Capture the cell that displays the provided text and extract its [x, y] central coordinate. 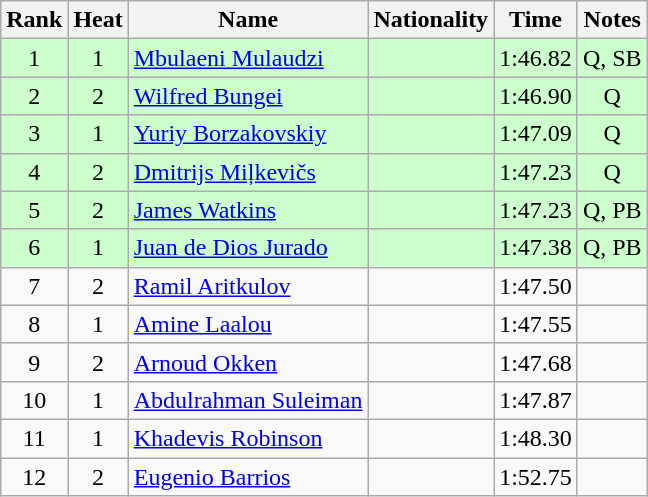
5 [34, 210]
1:47.87 [536, 400]
Rank [34, 20]
Time [536, 20]
1:47.50 [536, 286]
Heat [98, 20]
1:47.68 [536, 362]
1:48.30 [536, 438]
6 [34, 248]
1:52.75 [536, 477]
3 [34, 134]
James Watkins [248, 210]
12 [34, 477]
Khadevis Robinson [248, 438]
Juan de Dios Jurado [248, 248]
Name [248, 20]
Wilfred Bungei [248, 96]
1:47.09 [536, 134]
11 [34, 438]
1:47.38 [536, 248]
4 [34, 172]
Nationality [431, 20]
9 [34, 362]
Amine Laalou [248, 324]
Abdulrahman Suleiman [248, 400]
Eugenio Barrios [248, 477]
10 [34, 400]
Q, SB [612, 58]
8 [34, 324]
7 [34, 286]
Mbulaeni Mulaudzi [248, 58]
1:46.82 [536, 58]
1:47.55 [536, 324]
Arnoud Okken [248, 362]
Yuriy Borzakovskiy [248, 134]
1:46.90 [536, 96]
Notes [612, 20]
Ramil Aritkulov [248, 286]
Dmitrijs Miļkevičs [248, 172]
